Find where the given text appears and provide that cell's center as (x, y) coordinate. 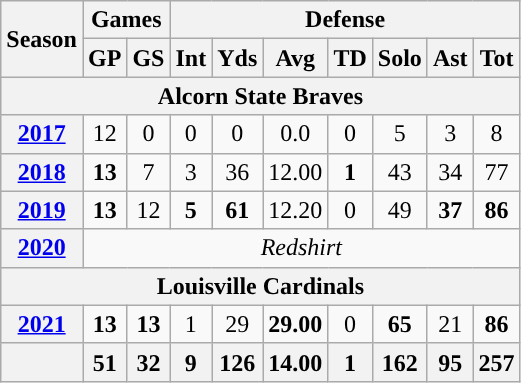
61 (238, 210)
9 (191, 362)
Redshirt (301, 248)
TD (350, 58)
Int (191, 58)
257 (496, 362)
Louisville Cardinals (260, 286)
2017 (42, 134)
Ast (450, 58)
GP (104, 58)
Alcorn State Braves (260, 96)
34 (450, 172)
8 (496, 134)
GS (148, 58)
29 (238, 324)
2019 (42, 210)
77 (496, 172)
Season (42, 39)
49 (400, 210)
95 (450, 362)
Tot (496, 58)
Defense (345, 20)
126 (238, 362)
51 (104, 362)
37 (450, 210)
7 (148, 172)
12.00 (296, 172)
43 (400, 172)
14.00 (296, 362)
Yds (238, 58)
2018 (42, 172)
21 (450, 324)
162 (400, 362)
65 (400, 324)
Solo (400, 58)
Avg (296, 58)
36 (238, 172)
29.00 (296, 324)
2021 (42, 324)
12.20 (296, 210)
32 (148, 362)
2020 (42, 248)
0.0 (296, 134)
Games (126, 20)
